For the text-containing cell, return its midpoint in (X, Y) coordinate format. 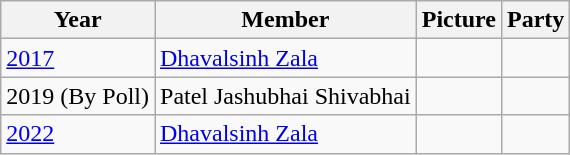
Picture (458, 20)
Party (535, 20)
2022 (78, 134)
Patel Jashubhai Shivabhai (285, 96)
Member (285, 20)
Year (78, 20)
2019 (By Poll) (78, 96)
2017 (78, 58)
